Find where the given text appears and provide that cell's center as (X, Y) coordinate. 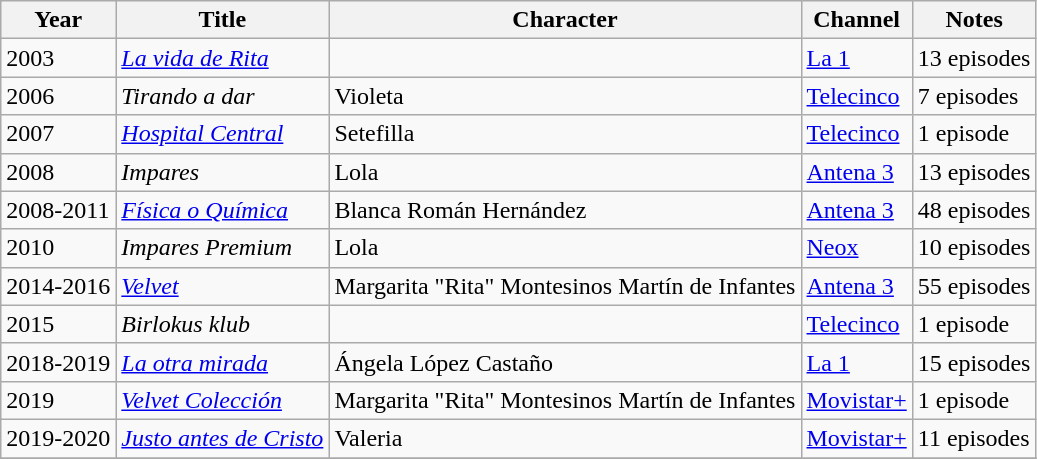
La vida de Rita (222, 58)
Valeria (565, 438)
Character (565, 20)
2006 (58, 96)
Violeta (565, 96)
Impares (222, 172)
Setefilla (565, 134)
Channel (856, 20)
2007 (58, 134)
10 episodes (974, 248)
Física o Química (222, 210)
2019-2020 (58, 438)
15 episodes (974, 362)
2015 (58, 324)
Impares Premium (222, 248)
Velvet Colección (222, 400)
La otra mirada (222, 362)
Notes (974, 20)
Tirando a dar (222, 96)
55 episodes (974, 286)
Title (222, 20)
2010 (58, 248)
2018-2019 (58, 362)
48 episodes (974, 210)
Year (58, 20)
2003 (58, 58)
2008-2011 (58, 210)
Birlokus klub (222, 324)
Ángela López Castaño (565, 362)
Blanca Román Hernández (565, 210)
2019 (58, 400)
Velvet (222, 286)
7 episodes (974, 96)
Justo antes de Cristo (222, 438)
2008 (58, 172)
Neox (856, 248)
Hospital Central (222, 134)
2014-2016 (58, 286)
11 episodes (974, 438)
